Return the [x, y] coordinate for the center point of the cell that contains the specified text.  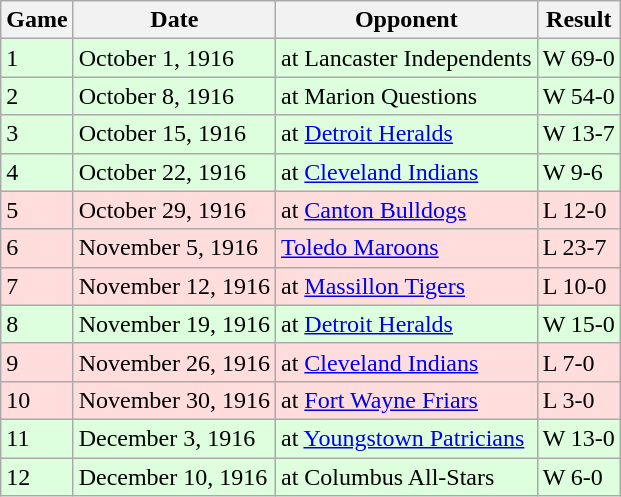
W 54-0 [578, 96]
at Marion Questions [406, 96]
at Canton Bulldogs [406, 210]
at Fort Wayne Friars [406, 400]
1 [37, 58]
November 30, 1916 [174, 400]
Toledo Maroons [406, 248]
December 3, 1916 [174, 438]
at Lancaster Independents [406, 58]
W 69-0 [578, 58]
November 26, 1916 [174, 362]
12 [37, 477]
Opponent [406, 20]
November 19, 1916 [174, 324]
W 6-0 [578, 477]
Date [174, 20]
November 5, 1916 [174, 248]
7 [37, 286]
L 3-0 [578, 400]
2 [37, 96]
October 29, 1916 [174, 210]
October 15, 1916 [174, 134]
L 12-0 [578, 210]
W 15-0 [578, 324]
10 [37, 400]
November 12, 1916 [174, 286]
W 13-7 [578, 134]
L 10-0 [578, 286]
Game [37, 20]
8 [37, 324]
L 23-7 [578, 248]
October 22, 1916 [174, 172]
11 [37, 438]
at Columbus All-Stars [406, 477]
at Youngstown Patricians [406, 438]
3 [37, 134]
5 [37, 210]
6 [37, 248]
Result [578, 20]
October 1, 1916 [174, 58]
October 8, 1916 [174, 96]
W 13-0 [578, 438]
December 10, 1916 [174, 477]
at Massillon Tigers [406, 286]
W 9-6 [578, 172]
9 [37, 362]
4 [37, 172]
L 7-0 [578, 362]
